Output the [X, Y] coordinate of the center of the cell containing the given text.  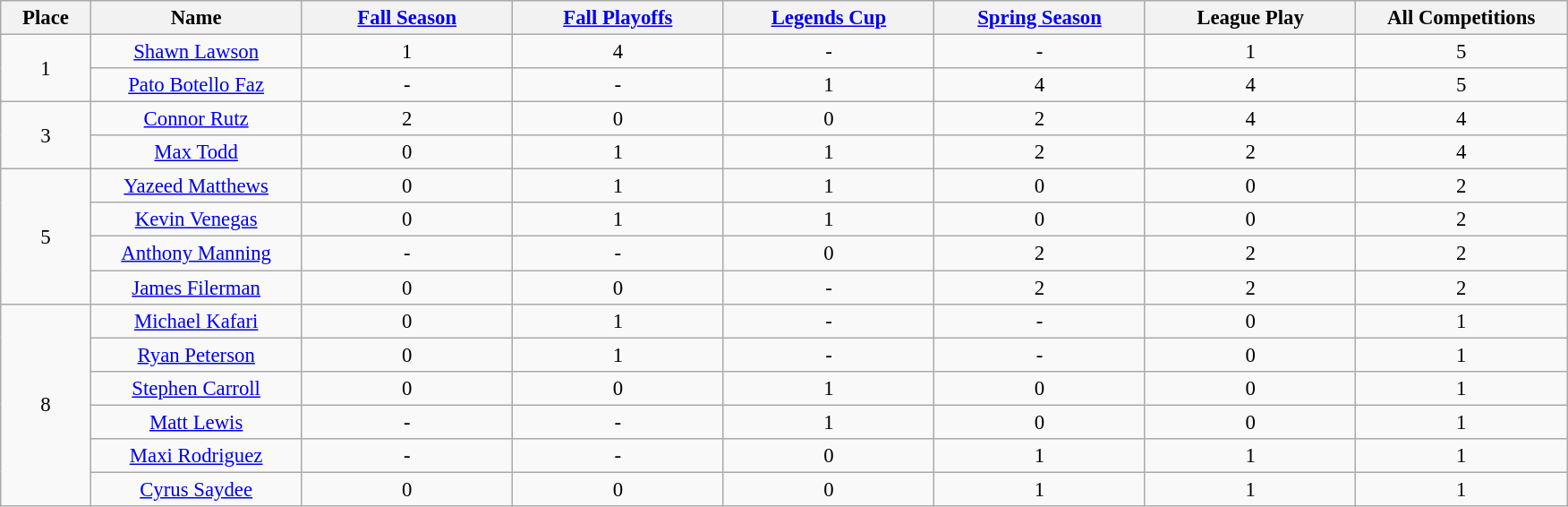
Fall Playoffs [618, 18]
Michael Kafari [196, 321]
Shawn Lawson [196, 52]
Pato Botello Faz [196, 85]
League Play [1250, 18]
Stephen Carroll [196, 388]
Kevin Venegas [196, 219]
Spring Season [1040, 18]
Legends Cup [829, 18]
8 [47, 405]
Matt Lewis [196, 422]
Fall Season [407, 18]
All Competitions [1461, 18]
3 [47, 136]
Yazeed Matthews [196, 186]
James Filerman [196, 288]
Name [196, 18]
Maxi Rodriguez [196, 456]
Ryan Peterson [196, 355]
Connor Rutz [196, 119]
Cyrus Saydee [196, 489]
Place [47, 18]
Anthony Manning [196, 253]
Max Todd [196, 152]
